Determine the (X, Y) coordinate at the center of the cell enclosing the given text.  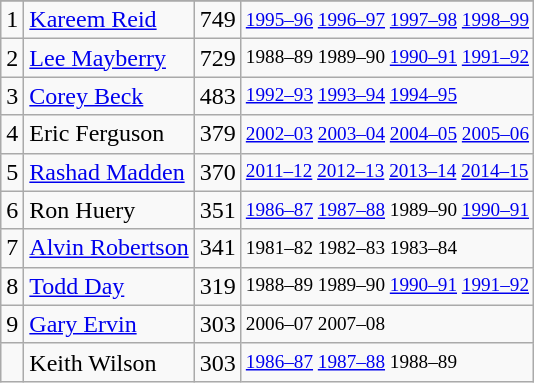
341 (218, 248)
379 (218, 134)
Corey Beck (109, 96)
729 (218, 58)
1992–93 1993–94 1994–95 (387, 96)
370 (218, 172)
2002–03 2003–04 2004–05 2005–06 (387, 134)
1981–82 1982–83 1983–84 (387, 248)
3 (12, 96)
6 (12, 210)
Alvin Robertson (109, 248)
Ron Huery (109, 210)
2 (12, 58)
7 (12, 248)
Rashad Madden (109, 172)
1 (12, 20)
Keith Wilson (109, 362)
749 (218, 20)
1995–96 1996–97 1997–98 1998–99 (387, 20)
1986–87 1987–88 1989–90 1990–91 (387, 210)
9 (12, 324)
351 (218, 210)
Eric Ferguson (109, 134)
4 (12, 134)
5 (12, 172)
2006–07 2007–08 (387, 324)
Gary Ervin (109, 324)
8 (12, 286)
Kareem Reid (109, 20)
319 (218, 286)
1986–87 1987–88 1988–89 (387, 362)
2011–12 2012–13 2013–14 2014–15 (387, 172)
Todd Day (109, 286)
Lee Mayberry (109, 58)
483 (218, 96)
